Locate the cell with the specified text and output its (x, y) center coordinate. 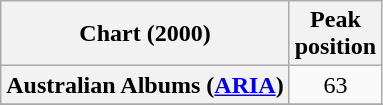
63 (335, 85)
Peakposition (335, 34)
Australian Albums (ARIA) (145, 85)
Chart (2000) (145, 34)
